Return [X, Y] of the center of cell containing provided text 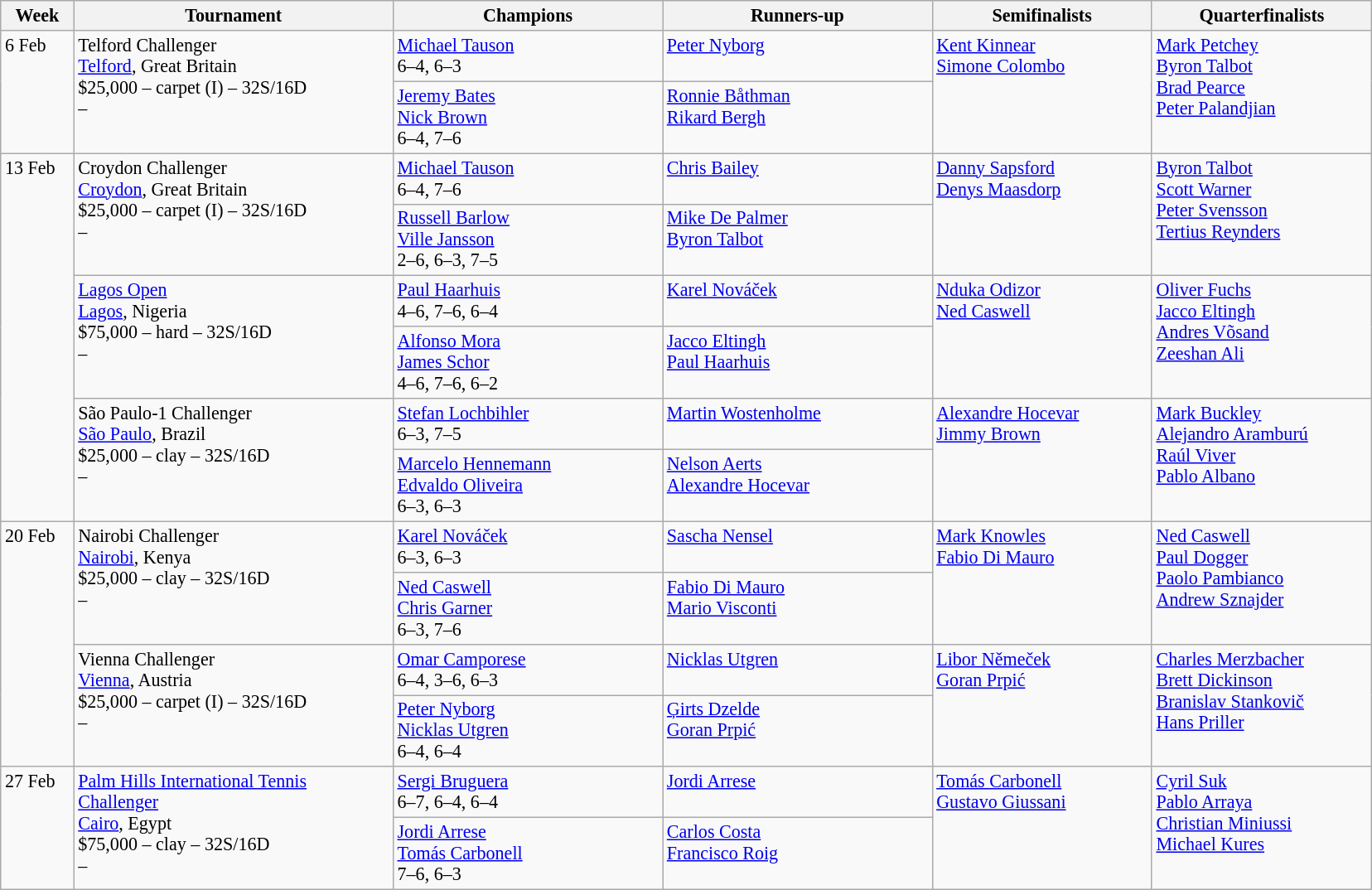
Nduka Odizor Ned Caswell [1042, 337]
Chris Bailey [797, 177]
Palm Hills International Tennis Challenger Cairo, Egypt$75,000 – clay – 32S/16D – [234, 828]
Michael Tauson 6–4, 6–3 [527, 55]
Mark Petchey Byron Talbot Brad Pearce Peter Palandjian [1261, 91]
Quarterfinalists [1261, 15]
Cyril Suk Pablo Arraya Christian Miniussi Michael Kures [1261, 828]
Telford Challenger Telford, Great Britain$25,000 – carpet (I) – 32S/16D – [234, 91]
Oliver Fuchs Jacco Eltingh Andres Võsand Zeeshan Ali [1261, 337]
Sascha Nensel [797, 547]
Ned Caswell Chris Garner6–3, 7–6 [527, 608]
Alfonso Mora James Schor4–6, 7–6, 6–2 [527, 363]
Jeremy Bates Nick Brown 6–4, 7–6 [527, 118]
6 Feb [37, 91]
Stefan Lochbihler 6–3, 7–5 [527, 424]
Danny Sapsford Denys Maasdorp [1042, 214]
Fabio Di Mauro Mario Visconti [797, 608]
Nelson Aerts Alexandre Hocevar [797, 486]
Russell Barlow Ville Jansson2–6, 6–3, 7–5 [527, 240]
Carlos Costa Francisco Roig [797, 854]
Tournament [234, 15]
Kent Kinnear Simone Colombo [1042, 91]
Mike De Palmer Byron Talbot [797, 240]
Karel Nováček [797, 302]
Jordi Arrese Tomás Carbonell7–6, 6–3 [527, 854]
Week [37, 15]
Byron Talbot Scott Warner Peter Svensson Tertius Reynders [1261, 214]
Peter Nyborg Nicklas Utgren6–4, 6–4 [527, 731]
Runners-up [797, 15]
São Paulo-1 Challenger São Paulo, Brazil$25,000 – clay – 32S/16D – [234, 460]
Ģirts Dzelde Goran Prpić [797, 731]
Sergi Bruguera 6–7, 6–4, 6–4 [527, 792]
27 Feb [37, 828]
Champions [527, 15]
Croydon Challenger Croydon, Great Britain$25,000 – carpet (I) – 32S/16D – [234, 214]
Vienna Challenger Vienna, Austria$25,000 – carpet (I) – 32S/16D – [234, 705]
Nicklas Utgren [797, 670]
Marcelo Hennemann Edvaldo Oliveira6–3, 6–3 [527, 486]
Tomás Carbonell Gustavo Giussani [1042, 828]
Karel Nováček 6–3, 6–3 [527, 547]
Charles Merzbacher Brett Dickinson Branislav Stankovič Hans Priller [1261, 705]
Paul Haarhuis 4–6, 7–6, 6–4 [527, 302]
Ned Caswell Paul Dogger Paolo Pambianco Andrew Sznajder [1261, 583]
Peter Nyborg [797, 55]
Semifinalists [1042, 15]
Michael Tauson 6–4, 7–6 [527, 177]
Mark Buckley Alejandro Aramburú Raúl Viver Pablo Albano [1261, 460]
Jacco Eltingh Paul Haarhuis [797, 363]
20 Feb [37, 644]
Lagos Open Lagos, Nigeria$75,000 – hard – 32S/16D – [234, 337]
Ronnie Båthman Rikard Bergh [797, 118]
Mark Knowles Fabio Di Mauro [1042, 583]
13 Feb [37, 336]
Libor Němeček Goran Prpić [1042, 705]
Nairobi Challenger Nairobi, Kenya$25,000 – clay – 32S/16D – [234, 583]
Martin Wostenholme [797, 424]
Alexandre Hocevar Jimmy Brown [1042, 460]
Jordi Arrese [797, 792]
Omar Camporese 6–4, 3–6, 6–3 [527, 670]
